Output the (x, y) coordinate of the center of the cell containing the given text.  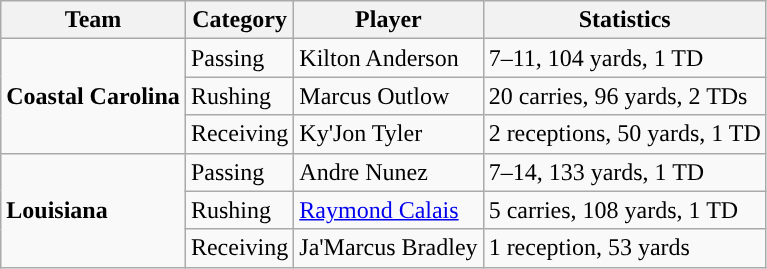
Marcus Outlow (388, 96)
2 receptions, 50 yards, 1 TD (624, 134)
Team (94, 20)
7–11, 104 yards, 1 TD (624, 58)
Coastal Carolina (94, 96)
20 carries, 96 yards, 2 TDs (624, 96)
Statistics (624, 20)
Andre Nunez (388, 172)
7–14, 133 yards, 1 TD (624, 172)
Ky'Jon Tyler (388, 134)
Ja'Marcus Bradley (388, 248)
Louisiana (94, 210)
1 reception, 53 yards (624, 248)
Player (388, 20)
Raymond Calais (388, 210)
Category (239, 20)
5 carries, 108 yards, 1 TD (624, 210)
Kilton Anderson (388, 58)
